Return the [X, Y] coordinate for the center point of the cell that contains the specified text.  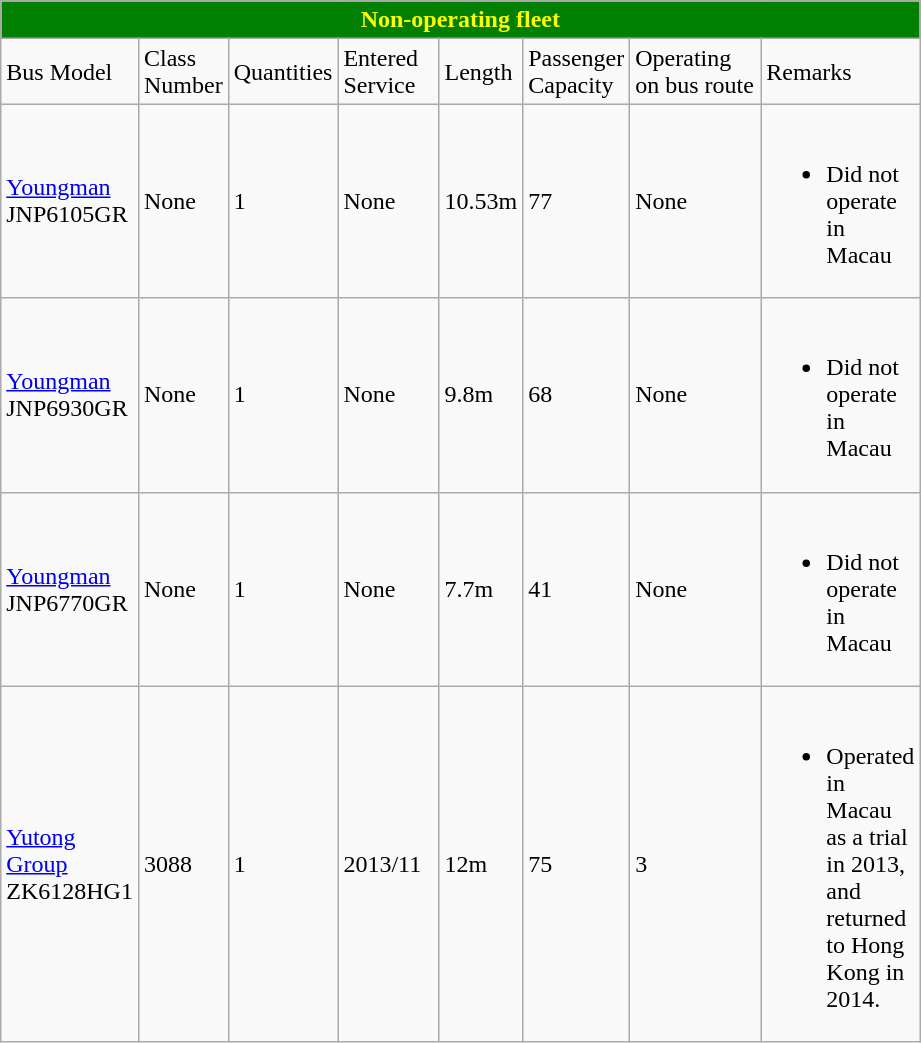
7.7m [481, 589]
10.53m [481, 201]
Remarks [840, 72]
YoungmanJNP6105GR [70, 201]
Yutong GroupZK6128HG1 [70, 864]
Length [481, 72]
Entered Service [388, 72]
12m [481, 864]
Quantities [283, 72]
PassengerCapacity [576, 72]
Non-operating fleet [460, 20]
41 [576, 589]
YoungmanJNP6930GR [70, 395]
3 [696, 864]
68 [576, 395]
77 [576, 201]
9.8m [481, 395]
3088 [183, 864]
Class Number [183, 72]
Operating on bus route [696, 72]
YoungmanJNP6770GR [70, 589]
Bus Model [70, 72]
75 [576, 864]
Operated in Macau as a trial in 2013, and returned to Hong Kong in 2014. [840, 864]
2013/11 [388, 864]
